From the cell containing the given text, extract its center point as (X, Y) coordinate. 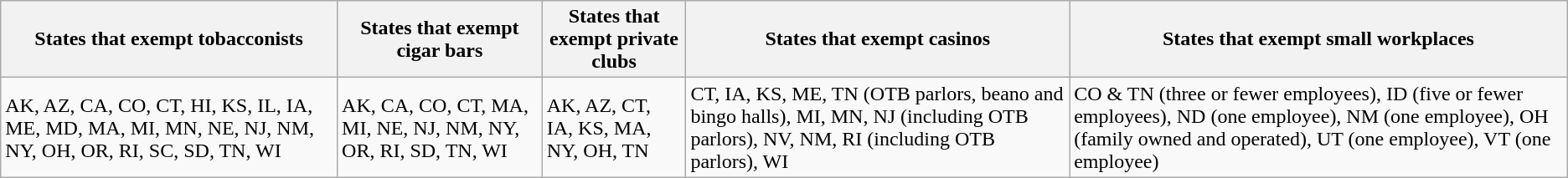
States that exempt small workplaces (1318, 39)
CT, IA, KS, ME, TN (OTB parlors, beano and bingo halls), MI, MN, NJ (including OTB parlors), NV, NM, RI (including OTB parlors), WI (878, 127)
States that exempt private clubs (614, 39)
States that exempt casinos (878, 39)
AK, AZ, CT, IA, KS, MA, NY, OH, TN (614, 127)
AK, CA, CO, CT, MA, MI, NE, NJ, NM, NY, OR, RI, SD, TN, WI (441, 127)
States that exempt tobacconists (169, 39)
States that exempt cigar bars (441, 39)
AK, AZ, CA, CO, CT, HI, KS, IL, IA, ME, MD, MA, MI, MN, NE, NJ, NM, NY, OH, OR, RI, SC, SD, TN, WI (169, 127)
